Pinpoint the cell where the given text exists, returning its [x, y] midpoint coordinate. 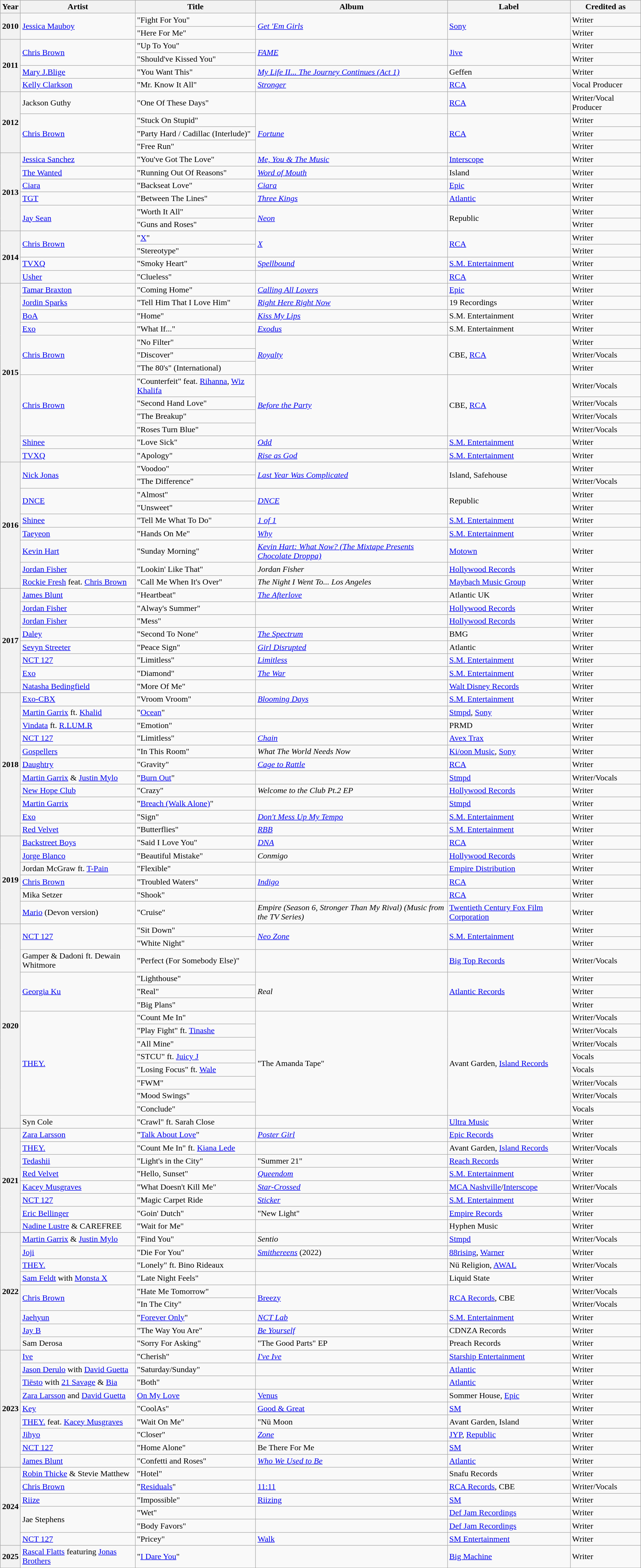
Don't Mess Up My Tempo [352, 817]
Kevin Hart [78, 551]
"Emotion" [196, 725]
"Light's in the City" [196, 1161]
"Here For Me" [196, 33]
"In This Room" [196, 751]
Cage to Rattle [352, 764]
Geffen [509, 72]
"Sunday Morning" [196, 551]
Empire (Season 6, Stronger Than My Rival) (Music from the TV Series) [352, 912]
"The Way You Are" [196, 1330]
Indigo [352, 882]
Big Top Records [509, 961]
Jason Derulo with David Guetta [78, 1369]
"Count Me In" ft. Kiana Lede [196, 1148]
"All Mine" [196, 1043]
2018 [10, 764]
Snafu Records [509, 1474]
Jae Stephens [78, 1519]
Zone [352, 1434]
"Cherish" [196, 1356]
"Diamond" [196, 673]
"Losing Focus" ft. Wale [196, 1070]
Riizing [352, 1500]
2014 [10, 257]
The Night I Went To... Los Angeles [352, 582]
"Said I Love You" [196, 843]
Starship Entertainment [509, 1356]
Jihyo [78, 1434]
"Butterflies" [196, 830]
Star-Crossed [352, 1187]
Hyphen Music [509, 1226]
Martin Garrix ft. Khalid [78, 712]
2012 [10, 122]
"Shook" [196, 895]
Syn Cole [78, 1122]
Epic Records [509, 1135]
What The World Needs Now [352, 751]
Maybach Music Group [509, 582]
Atlantic UK [509, 595]
"Hotel" [196, 1474]
"Tell Me What To Do" [196, 520]
Sentio [352, 1239]
"Lookin' Like That" [196, 569]
"Late Night Feels" [196, 1278]
The Spectrum [352, 634]
Neo Zone [352, 937]
Vocal Producer [605, 85]
"Should've Kissed You" [196, 59]
2013 [10, 192]
The Wanted [78, 172]
Eric Bellinger [78, 1213]
Who We Used to Be [352, 1460]
Right Here Right Now [352, 303]
2010 [10, 26]
"I Dare You" [196, 1557]
Nü Religion, AWAL [509, 1265]
Robin Thicke & Stevie Matthew [78, 1474]
Good & Great [352, 1408]
Kacey Musgraves [78, 1187]
Martin Garrix [78, 803]
2019 [10, 880]
Sam Derosa [78, 1343]
Exo-CBX [78, 699]
Rockie Fresh feat. Chris Brown [78, 582]
Usher [78, 277]
"Wet" [196, 1513]
Key [78, 1408]
"Fight For You" [196, 20]
Sommer House, Epic [509, 1395]
Joji [78, 1252]
Walk [352, 1539]
Gamper & Dadoni ft. Dewain Whitmore [78, 961]
X [352, 244]
Kelly Clarkson [78, 85]
CDNZA Records [509, 1330]
"Mess" [196, 621]
"Peace Sign" [196, 647]
Conmigo [352, 856]
Rascal Flatts featuring Jonas Brothers [78, 1557]
"Troubled Waters" [196, 882]
"Beautiful Mistake" [196, 856]
"Closer" [196, 1434]
11:11 [352, 1487]
"Saturday/Sunday" [196, 1369]
The Afterlove [352, 595]
Spellbound [352, 264]
"You've Got The Love" [196, 159]
Taeyeon [78, 534]
Mika Setzer [78, 895]
Backstreet Boys [78, 843]
"Magic Carpet Ride [196, 1200]
"What If..." [196, 329]
"Vroom Vroom" [196, 699]
"The Good Parts" EP [352, 1343]
"Free Run" [196, 146]
1 of 1 [352, 520]
"You Want This" [196, 72]
Empire Records [509, 1213]
"The Breakup" [196, 416]
Avex Trax [509, 738]
NCT Lab [352, 1317]
"Stuck On Stupid" [196, 120]
THEY. feat. Kacey Musgraves [78, 1421]
"Lighthouse" [196, 978]
"Flexible" [196, 869]
On My Love [196, 1395]
Preach Records [509, 1343]
"Crazy" [196, 790]
"Worth It All" [196, 212]
Word of Mouth [352, 172]
Be There For Me [352, 1447]
2011 [10, 65]
"Find You" [196, 1239]
Sevyn Streeter [78, 647]
"Call Me When It's Over" [196, 582]
"Forever Only" [196, 1317]
Atlantic Records [509, 991]
"Party Hard / Cadillac (Interlude)" [196, 133]
Three Kings [352, 199]
"Big Plans" [196, 1004]
Royalty [352, 355]
Jordan McGraw ft. T-Pain [78, 869]
"Hate Me Tomorrow" [196, 1291]
Tiësto with 21 Savage & Bia [78, 1382]
Blooming Days [352, 699]
"Die For You" [196, 1252]
2016 [10, 525]
2017 [10, 640]
Fortune [352, 133]
Big Machine [509, 1557]
2021 [10, 1180]
"Talk About Love" [196, 1135]
Poster Girl [352, 1135]
"Summer 21" [352, 1161]
Artist [78, 7]
Walt Disney Records [509, 686]
"What Doesn't Kill Me" [196, 1187]
"Ocean" [196, 712]
Girl Disrupted [352, 647]
"Real" [196, 991]
Riize [78, 1500]
"X" [196, 238]
Why [352, 534]
2020 [10, 1026]
"Clueless" [196, 277]
Year [10, 7]
Jessica Sanchez [78, 159]
"Nü Moon [352, 1421]
"Sorry For Asking" [196, 1343]
Odd [352, 442]
Interscope [509, 159]
Mario (Devon version) [78, 912]
SM Entertainment [509, 1539]
"Cruise" [196, 912]
"Pricey" [196, 1539]
Jorge Blanco [78, 856]
Jay Sean [78, 218]
"Sign" [196, 817]
Title [196, 7]
Jaehyun [78, 1317]
FAME [352, 52]
"Voodoo" [196, 468]
Reach Records [509, 1161]
"Home" [196, 316]
"Lonely" ft. Bino Rideaux [196, 1265]
Album [352, 7]
TGT [78, 199]
"Crawl" ft. Sarah Close [196, 1122]
"Hands On Me" [196, 534]
"Counterfeit" feat. Rihanna, Wiz Khalifa [196, 386]
"Between The Lines" [196, 199]
Natasha Bedingfield [78, 686]
Neon [352, 218]
Avant Garden, Island [509, 1421]
"The 80's" (International) [196, 368]
"New Light" [352, 1213]
"Gravity" [196, 764]
Exodus [352, 329]
"Smoky Heart" [196, 264]
"Tell Him That I Love Him" [196, 303]
Mary J.Blige [78, 72]
JYP, Republic [509, 1434]
Get 'Em Girls [352, 26]
"Love Sick" [196, 442]
PRMD [509, 725]
"The Amanda Tape" [352, 1063]
"Running Out Of Reasons" [196, 172]
"Body Favors" [196, 1526]
Island [509, 172]
"Backseat Love" [196, 186]
"Sit Down" [196, 930]
Empire Distribution [509, 869]
MCA Nashville/Interscope [509, 1187]
"No Filter" [196, 342]
"Stereotype" [196, 251]
"Roses Turn Blue" [196, 429]
Sam Feldt with Monsta X [78, 1278]
Georgia Ku [78, 991]
"Perfect (For Somebody Else)" [196, 961]
Credited as [605, 7]
"Goin' Dutch" [196, 1213]
Ki/oon Music, Sony [509, 751]
Ultra Music [509, 1122]
Vindata ft. R.LUM.R [78, 725]
Sticker [352, 1200]
"Play Fight" ft. Tinashe [196, 1030]
"Confetti and Roses" [196, 1460]
Rise as God [352, 455]
Zara Larsson [78, 1135]
Jessica Mauboy [78, 26]
Ive [78, 1356]
"Apology" [196, 455]
Twentieth Century Fox Film Corporation [509, 912]
Before the Party [352, 405]
"CoolAs" [196, 1408]
My Life II... The Journey Continues (Act 1) [352, 72]
Jay B [78, 1330]
Jive [509, 52]
"Second To None" [196, 634]
Breezy [352, 1298]
"Residuals" [196, 1487]
Welcome to the Club Pt.2 EP [352, 790]
Calling All Lovers [352, 290]
2015 [10, 373]
Tamar Braxton [78, 290]
Daley [78, 634]
"Both" [196, 1382]
"Heartbeat" [196, 595]
"White Night" [196, 943]
"Mood Swings" [196, 1096]
"Mr. Know It All" [196, 85]
Real [352, 991]
BoA [78, 316]
Stronger [352, 85]
"More Of Me" [196, 686]
"Guns and Roses" [196, 225]
Jackson Guthy [78, 103]
Nick Jonas [78, 475]
I've Ive [352, 1356]
"Discover" [196, 355]
2023 [10, 1409]
19 Recordings [509, 303]
2024 [10, 1506]
"One Of These Days" [196, 103]
"Up To You" [196, 46]
The War [352, 673]
"Alway's Summer" [196, 608]
"FWM" [196, 1083]
Smithereens (2022) [352, 1252]
Motown [509, 551]
BMG [509, 634]
"Coming Home" [196, 290]
Sony [509, 26]
Me, You & The Music [352, 159]
"Second Hand Love" [196, 403]
88rising, Warner [509, 1252]
"Wait for Me" [196, 1226]
DNA [352, 843]
"Count Me In" [196, 1017]
"Home Alone" [196, 1447]
New Hope Club [78, 790]
"Conclude" [196, 1109]
"Hello, Sunset" [196, 1174]
Queendom [352, 1174]
Daughtry [78, 764]
Limitless [352, 660]
2025 [10, 1557]
"The Difference" [196, 481]
Be Yourself [352, 1330]
Chain [352, 738]
"Breach (Walk Alone)" [196, 803]
"Burn Out" [196, 777]
Writer/Vocal Producer [605, 103]
Liquid State [509, 1278]
"Almost" [196, 494]
"Unsweet" [196, 507]
RBB [352, 830]
Zara Larsson and David Guetta [78, 1395]
Jordin Sparks [78, 303]
Stmpd, Sony [509, 712]
"Wait On Me" [196, 1421]
Tedashii [78, 1161]
Island, Safehouse [509, 475]
Kevin Hart: What Now? (The Mixtape Presents Chocolate Droppa) [352, 551]
"Impossible" [196, 1500]
"In The City" [196, 1304]
Last Year Was Complicated [352, 475]
"STCU" ft. Juicy J [196, 1057]
Nadine Lustre & CAREFREE [78, 1226]
Venus [352, 1395]
Kiss My Lips [352, 316]
Label [509, 7]
Gospellers [78, 751]
2022 [10, 1291]
